Provide the [x, y] coordinate of the cell's center where the given text is located.  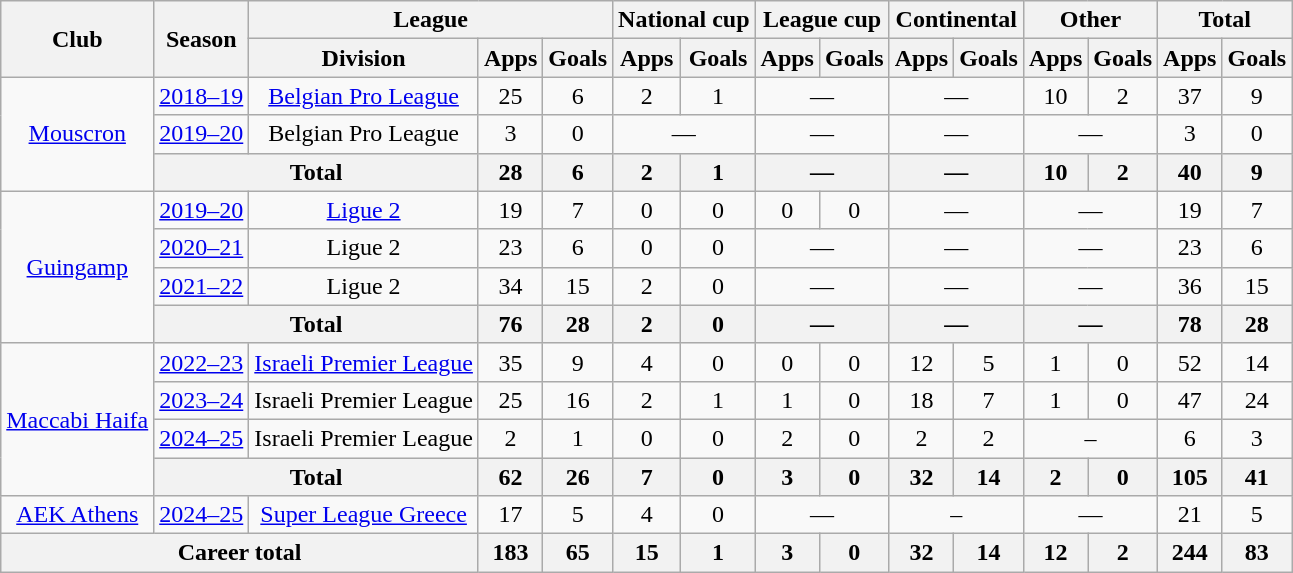
Other [1090, 20]
26 [578, 477]
2020–21 [202, 248]
37 [1190, 96]
105 [1190, 477]
62 [510, 477]
Continental [956, 20]
2018–19 [202, 96]
183 [510, 553]
21 [1190, 515]
40 [1190, 172]
2021–22 [202, 286]
244 [1190, 553]
Maccabi Haifa [78, 419]
2023–24 [202, 400]
National cup [684, 20]
65 [578, 553]
Division [364, 58]
52 [1190, 362]
76 [510, 324]
Super League Greece [364, 515]
34 [510, 286]
Guingamp [78, 267]
83 [1257, 553]
Season [202, 39]
41 [1257, 477]
League [431, 20]
16 [578, 400]
17 [510, 515]
2022–23 [202, 362]
35 [510, 362]
24 [1257, 400]
League cup [822, 20]
18 [921, 400]
Mouscron [78, 134]
Career total [240, 553]
Club [78, 39]
AEK Athens [78, 515]
78 [1190, 324]
36 [1190, 286]
47 [1190, 400]
